Detect which cell encompasses the target text, then output its [x, y] center coordinate. 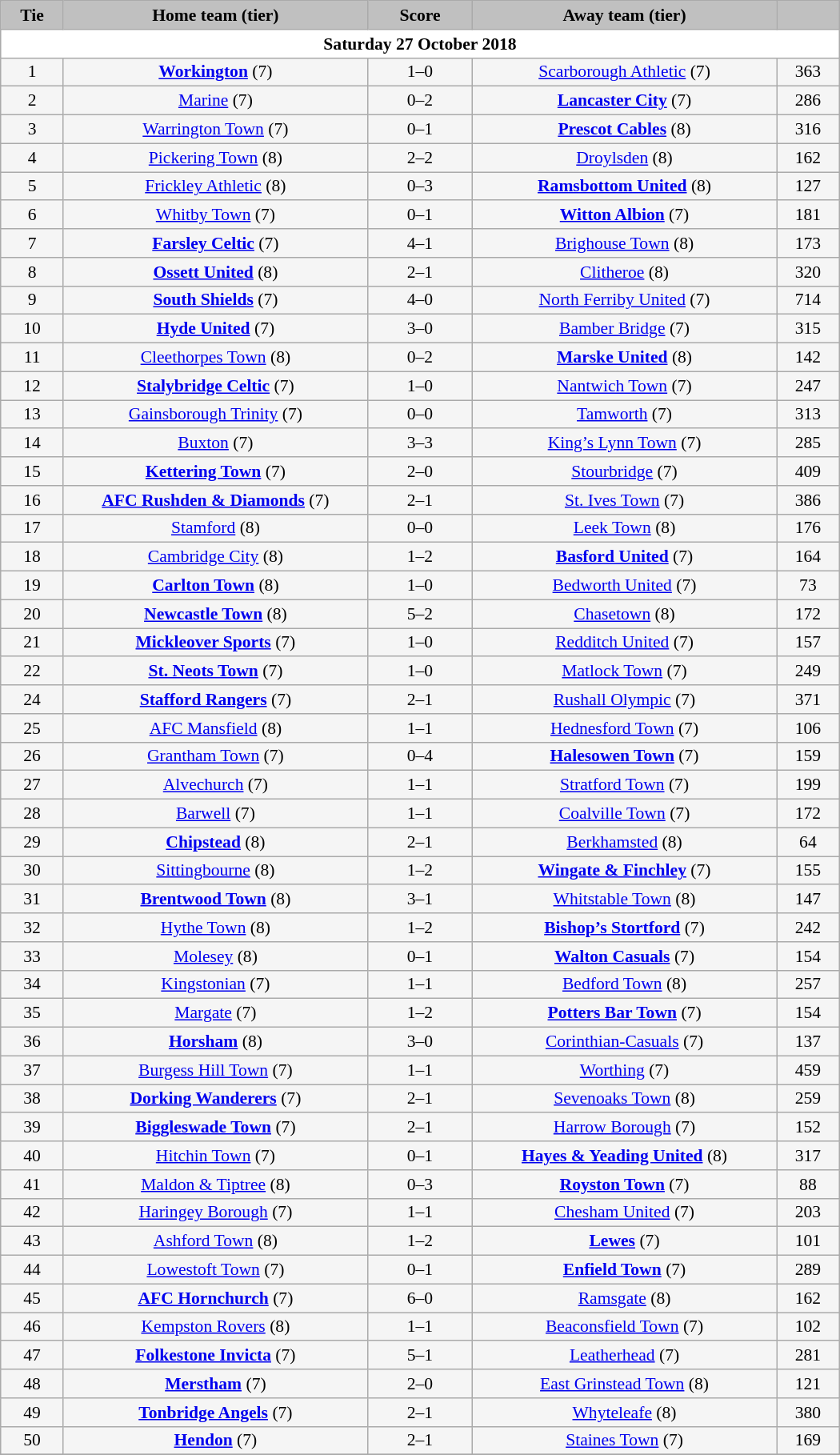
7 [32, 243]
286 [808, 101]
247 [808, 386]
Tonbridge Angels (7) [215, 1413]
Kettering Town (7) [215, 471]
14 [32, 443]
AFC Mansfield (8) [215, 728]
37 [32, 1070]
Kempston Rovers (8) [215, 1327]
AFC Hornchurch (7) [215, 1298]
Chasetown (8) [625, 614]
Hythe Town (8) [215, 928]
Ramsbottom United (8) [625, 186]
157 [808, 643]
Basford United (7) [625, 557]
409 [808, 471]
31 [32, 900]
152 [808, 1128]
289 [808, 1270]
Gainsborough Trinity (7) [215, 415]
5 [32, 186]
Scarborough Athletic (7) [625, 72]
41 [32, 1184]
Cambridge City (8) [215, 557]
17 [32, 528]
48 [32, 1384]
281 [808, 1356]
Burgess Hill Town (7) [215, 1070]
47 [32, 1356]
Warrington Town (7) [215, 130]
21 [32, 643]
Coalville Town (7) [625, 814]
Redditch United (7) [625, 643]
Mickleover Sports (7) [215, 643]
Whyteleafe (8) [625, 1413]
18 [32, 557]
Marine (7) [215, 101]
Alvechurch (7) [215, 785]
North Ferriby United (7) [625, 300]
169 [808, 1441]
164 [808, 557]
Stamford (8) [215, 528]
Stalybridge Celtic (7) [215, 386]
Tie [32, 15]
101 [808, 1241]
6–0 [419, 1298]
Haringey Borough (7) [215, 1212]
Whitstable Town (8) [625, 900]
Barwell (7) [215, 814]
3 [32, 130]
35 [32, 1013]
Sevenoaks Town (8) [625, 1099]
Tamworth (7) [625, 415]
50 [32, 1441]
121 [808, 1384]
4–0 [419, 300]
Bedworth United (7) [625, 586]
127 [808, 186]
2–2 [419, 158]
199 [808, 785]
Staines Town (7) [625, 1441]
Witton Albion (7) [625, 215]
Saturday 27 October 2018 [420, 44]
320 [808, 272]
8 [32, 272]
Maldon & Tiptree (8) [215, 1184]
27 [32, 785]
386 [808, 500]
459 [808, 1070]
Newcastle Town (8) [215, 614]
Stafford Rangers (7) [215, 699]
Leatherhead (7) [625, 1356]
Potters Bar Town (7) [625, 1013]
714 [808, 300]
Bedford Town (8) [625, 984]
39 [32, 1128]
Droylsden (8) [625, 158]
317 [808, 1156]
88 [808, 1184]
155 [808, 871]
45 [32, 1298]
Away team (tier) [625, 15]
Pickering Town (8) [215, 158]
159 [808, 756]
Stourbridge (7) [625, 471]
11 [32, 358]
363 [808, 72]
137 [808, 1042]
43 [32, 1241]
Lewes (7) [625, 1241]
Kingstonian (7) [215, 984]
4–1 [419, 243]
Margate (7) [215, 1013]
19 [32, 586]
40 [32, 1156]
Carlton Town (8) [215, 586]
Buxton (7) [215, 443]
Harrow Borough (7) [625, 1128]
Bamber Bridge (7) [625, 329]
257 [808, 984]
Home team (tier) [215, 15]
6 [32, 215]
Leek Town (8) [625, 528]
176 [808, 528]
East Grinstead Town (8) [625, 1384]
16 [32, 500]
15 [32, 471]
34 [32, 984]
Merstham (7) [215, 1384]
315 [808, 329]
380 [808, 1413]
3–1 [419, 900]
313 [808, 415]
42 [32, 1212]
Hyde United (7) [215, 329]
5–2 [419, 614]
Folkestone Invicta (7) [215, 1356]
AFC Rushden & Diamonds (7) [215, 500]
Frickley Athletic (8) [215, 186]
26 [32, 756]
1 [32, 72]
Nantwich Town (7) [625, 386]
King’s Lynn Town (7) [625, 443]
Beaconsfield Town (7) [625, 1327]
Whitby Town (7) [215, 215]
4 [32, 158]
316 [808, 130]
Grantham Town (7) [215, 756]
203 [808, 1212]
9 [32, 300]
Worthing (7) [625, 1070]
3–3 [419, 443]
102 [808, 1327]
Marske United (8) [625, 358]
371 [808, 699]
Brighouse Town (8) [625, 243]
Royston Town (7) [625, 1184]
Clitheroe (8) [625, 272]
Farsley Celtic (7) [215, 243]
Chesham United (7) [625, 1212]
St. Ives Town (7) [625, 500]
St. Neots Town (7) [215, 671]
30 [32, 871]
259 [808, 1099]
Rushall Olympic (7) [625, 699]
249 [808, 671]
Bishop’s Stortford (7) [625, 928]
Wingate & Finchley (7) [625, 871]
142 [808, 358]
38 [32, 1099]
64 [808, 842]
Cleethorpes Town (8) [215, 358]
Matlock Town (7) [625, 671]
12 [32, 386]
22 [32, 671]
Lowestoft Town (7) [215, 1270]
49 [32, 1413]
10 [32, 329]
Lancaster City (7) [625, 101]
Berkhamsted (8) [625, 842]
147 [808, 900]
Workington (7) [215, 72]
Hitchin Town (7) [215, 1156]
Hayes & Yeading United (8) [625, 1156]
Chipstead (8) [215, 842]
Score [419, 15]
Hednesford Town (7) [625, 728]
33 [32, 956]
Horsham (8) [215, 1042]
242 [808, 928]
0–4 [419, 756]
Stratford Town (7) [625, 785]
44 [32, 1270]
Biggleswade Town (7) [215, 1128]
South Shields (7) [215, 300]
5–1 [419, 1356]
Molesey (8) [215, 956]
Enfield Town (7) [625, 1270]
Dorking Wanderers (7) [215, 1099]
73 [808, 586]
Brentwood Town (8) [215, 900]
181 [808, 215]
285 [808, 443]
36 [32, 1042]
173 [808, 243]
25 [32, 728]
32 [32, 928]
Ashford Town (8) [215, 1241]
Walton Casuals (7) [625, 956]
Hendon (7) [215, 1441]
Halesowen Town (7) [625, 756]
106 [808, 728]
Ramsgate (8) [625, 1298]
20 [32, 614]
Ossett United (8) [215, 272]
Sittingbourne (8) [215, 871]
46 [32, 1327]
2 [32, 101]
13 [32, 415]
29 [32, 842]
Corinthian-Casuals (7) [625, 1042]
28 [32, 814]
Prescot Cables (8) [625, 130]
24 [32, 699]
